Return [x, y] of the center of cell containing provided text 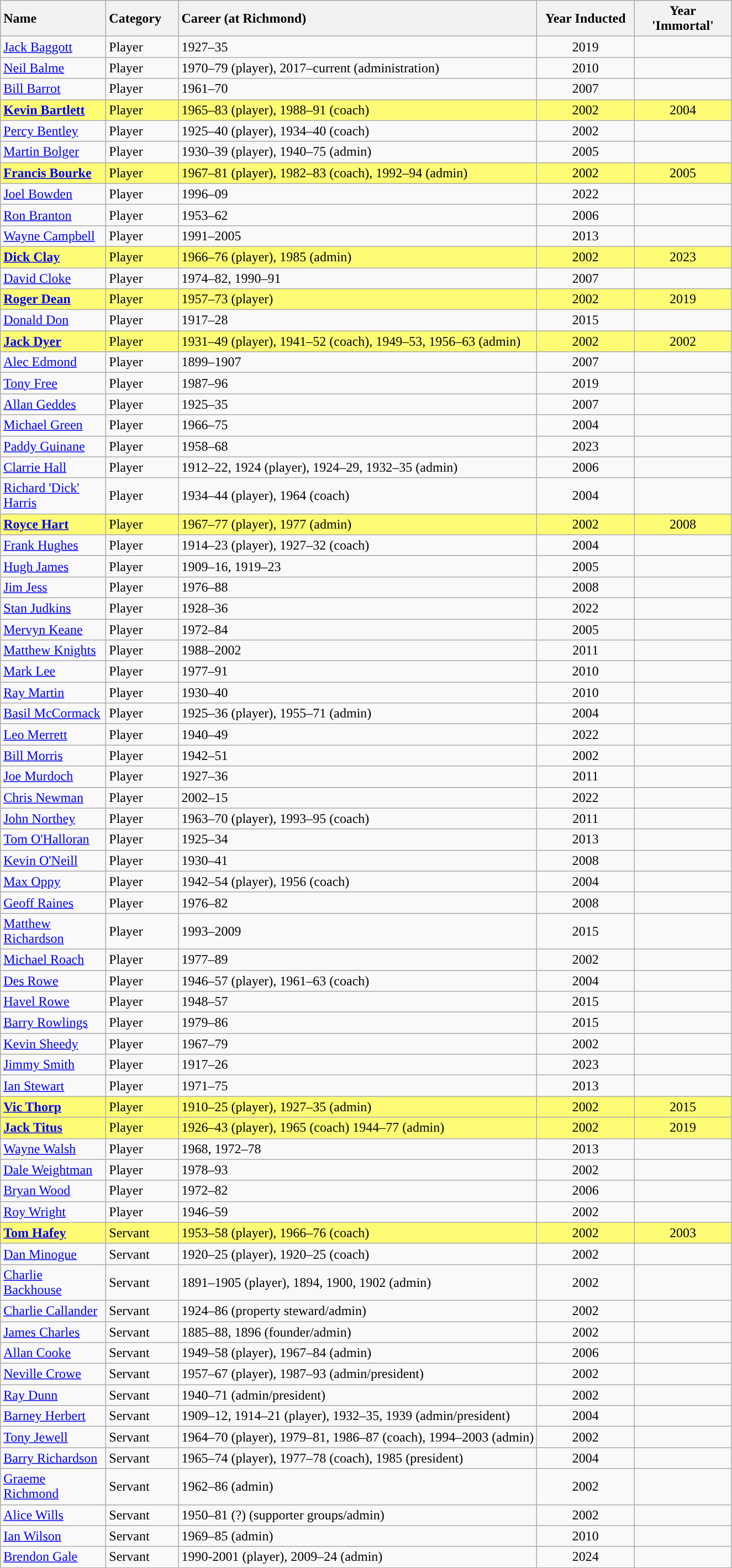
Jack Dyer [53, 341]
2003 [683, 1233]
1990-2001 (player), 2009–24 (admin) [358, 1557]
1946–57 (player), 1961–63 (coach) [358, 980]
Name [53, 19]
1966–75 [358, 425]
1957–67 (player), 1987–93 (admin/president) [358, 1374]
1991–2005 [358, 236]
1964–70 (player), 1979–81, 1986–87 (coach), 1994–2003 (admin) [358, 1437]
Category [143, 19]
1930–39 (player), 1940–75 (admin) [358, 152]
Joel Bowden [53, 194]
1958–68 [358, 446]
Neil Balme [53, 68]
1988–2002 [358, 651]
1993–2009 [358, 931]
1920–25 (player), 1920–25 (coach) [358, 1254]
1965–83 (player), 1988–91 (coach) [358, 110]
1927–36 [358, 777]
1910–25 (player), 1927–35 (admin) [358, 1107]
1925–34 [358, 840]
Neville Crowe [53, 1374]
Des Rowe [53, 980]
Brendon Gale [53, 1557]
Career (at Richmond) [358, 19]
1974–82, 1990–91 [358, 278]
1925–35 [358, 404]
1965–74 (player), 1977–78 (coach), 1985 (president) [358, 1458]
Barry Rowlings [53, 1023]
Donald Don [53, 320]
1949–58 (player), 1967–84 (admin) [358, 1353]
2024 [586, 1557]
Kevin O'Neill [53, 860]
1885–88, 1896 (founder/admin) [358, 1332]
Geoff Raines [53, 902]
1950–81 (?) (supporter groups/admin) [358, 1515]
Roy Wright [53, 1212]
Year Inducted [586, 19]
Allan Cooke [53, 1353]
Francis Bourke [53, 173]
1957–73 (player) [358, 299]
Chris Newman [53, 798]
Allan Geddes [53, 404]
Dick Clay [53, 257]
1927–35 [358, 47]
1979–86 [358, 1023]
Ian Wilson [53, 1536]
Stan Judkins [53, 608]
Barry Richardson [53, 1458]
Frank Hughes [53, 545]
1909–16, 1919–23 [358, 566]
1976–88 [358, 587]
1930–41 [358, 860]
Tom O'Halloran [53, 840]
Percy Bentley [53, 131]
Bill Morris [53, 756]
1925–40 (player), 1934–40 (coach) [358, 131]
1972–84 [358, 629]
Ron Branton [53, 215]
1917–28 [358, 320]
Joe Murdoch [53, 777]
Mark Lee [53, 672]
1970–79 (player), 2017–current (administration) [358, 68]
Wayne Campbell [53, 236]
1948–57 [358, 1002]
1928–36 [358, 608]
1971–75 [358, 1086]
1953–58 (player), 1966–76 (coach) [358, 1233]
1978–93 [358, 1170]
1946–59 [358, 1212]
John Northey [53, 819]
1926–43 (player), 1965 (coach) 1944–77 (admin) [358, 1128]
Michael Roach [53, 959]
Alec Edmond [53, 362]
Royce Hart [53, 524]
1996–09 [358, 194]
1969–85 (admin) [358, 1536]
Jack Titus [53, 1128]
Mervyn Keane [53, 629]
Dan Minogue [53, 1254]
Jimmy Smith [53, 1065]
1912–22, 1924 (player), 1924–29, 1932–35 (admin) [358, 467]
David Cloke [53, 278]
Kevin Sheedy [53, 1044]
1931–49 (player), 1941–52 (coach), 1949–53, 1956–63 (admin) [358, 341]
1963–70 (player), 1993–95 (coach) [358, 819]
1961–70 [358, 89]
1914–23 (player), 1927–32 (coach) [358, 545]
1924–86 (property steward/admin) [358, 1311]
1977–91 [358, 672]
1976–82 [358, 902]
1987–96 [358, 383]
Richard 'Dick' Harris [53, 496]
Martin Bolger [53, 152]
1966–76 (player), 1985 (admin) [358, 257]
Max Oppy [53, 881]
James Charles [53, 1332]
Ian Stewart [53, 1086]
1967–77 (player), 1977 (admin) [358, 524]
1967–81 (player), 1982–83 (coach), 1992–94 (admin) [358, 173]
1940–71 (admin/president) [358, 1395]
Roger Dean [53, 299]
Graeme Richmond [53, 1487]
1968, 1972–78 [358, 1149]
Wayne Walsh [53, 1149]
Dale Weightman [53, 1170]
Hugh James [53, 566]
1962–86 (admin) [358, 1487]
1972–82 [358, 1191]
1967–79 [358, 1044]
Ray Martin [53, 693]
1917–26 [358, 1065]
1942–51 [358, 756]
Year 'Immortal' [683, 19]
1953–62 [358, 215]
Alice Wills [53, 1515]
Jim Jess [53, 587]
Leo Merrett [53, 735]
Tony Jewell [53, 1437]
Clarrie Hall [53, 467]
Basil McCormack [53, 714]
1891–1905 (player), 1894, 1900, 1902 (admin) [358, 1282]
Matthew Richardson [53, 931]
Bill Barrot [53, 89]
Ray Dunn [53, 1395]
2002–15 [358, 798]
1977–89 [358, 959]
Jack Baggott [53, 47]
Bryan Wood [53, 1191]
1899–1907 [358, 362]
Tony Free [53, 383]
Kevin Bartlett [53, 110]
1925–36 (player), 1955–71 (admin) [358, 714]
Charlie Backhouse [53, 1282]
1930–40 [358, 693]
1942–54 (player), 1956 (coach) [358, 881]
Michael Green [53, 425]
Tom Hafey [53, 1233]
Barney Herbert [53, 1416]
Charlie Callander [53, 1311]
Matthew Knights [53, 651]
Paddy Guinane [53, 446]
Havel Rowe [53, 1002]
1940–49 [358, 735]
1909–12, 1914–21 (player), 1932–35, 1939 (admin/president) [358, 1416]
Vic Thorp [53, 1107]
1934–44 (player), 1964 (coach) [358, 496]
